Identify which cell holds the provided text, then report its (X, Y) central coordinate. 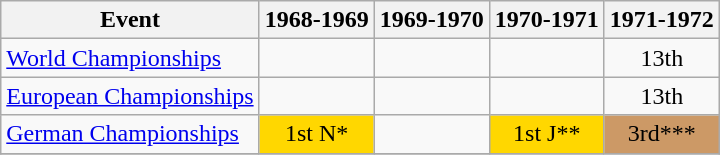
1971-1972 (662, 20)
European Championships (130, 96)
1968-1969 (316, 20)
1st J** (546, 134)
1st N* (316, 134)
Event (130, 20)
3rd*** (662, 134)
1970-1971 (546, 20)
World Championships (130, 58)
German Championships (130, 134)
1969-1970 (432, 20)
